Return [x, y] of the center of cell containing provided text 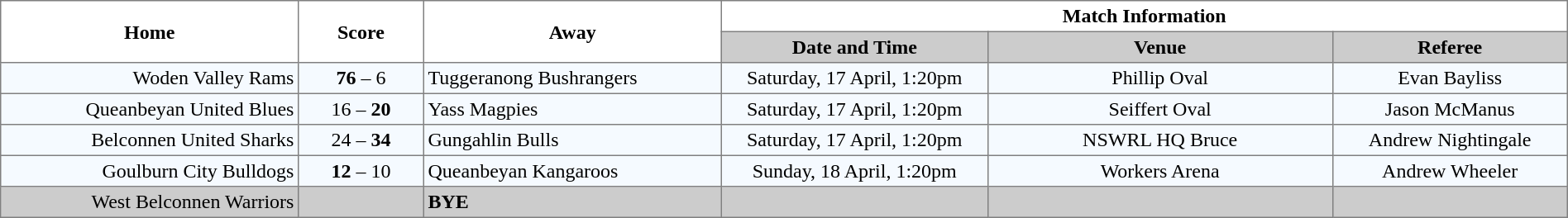
Andrew Wheeler [1450, 171]
BYE [572, 202]
Jason McManus [1450, 109]
Date and Time [854, 47]
Queanbeyan Kangaroos [572, 171]
12 – 10 [361, 171]
Evan Bayliss [1450, 78]
NSWRL HQ Bruce [1159, 140]
Tuggeranong Bushrangers [572, 78]
Seiffert Oval [1159, 109]
Belconnen United Sharks [150, 140]
Gungahlin Bulls [572, 140]
Andrew Nightingale [1450, 140]
Referee [1450, 47]
76 – 6 [361, 78]
West Belconnen Warriors [150, 202]
Sunday, 18 April, 1:20pm [854, 171]
Venue [1159, 47]
Goulburn City Bulldogs [150, 171]
Yass Magpies [572, 109]
Phillip Oval [1159, 78]
Match Information [1145, 17]
Home [150, 31]
Queanbeyan United Blues [150, 109]
Workers Arena [1159, 171]
Away [572, 31]
Woden Valley Rams [150, 78]
16 – 20 [361, 109]
24 – 34 [361, 140]
Score [361, 31]
